Detect which cell encompasses the target text, then output its (x, y) center coordinate. 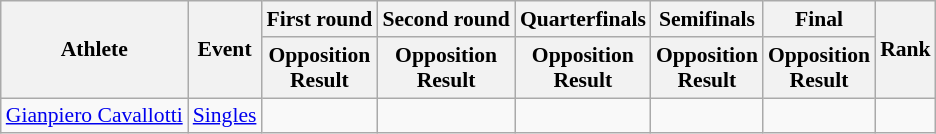
Athlete (94, 50)
Final (819, 19)
Rank (906, 50)
Second round (446, 19)
Singles (225, 116)
First round (319, 19)
Quarterfinals (583, 19)
Event (225, 50)
Semifinals (707, 19)
Gianpiero Cavallotti (94, 116)
